Provide the [x, y] coordinate of the cell's center where the given text is located.  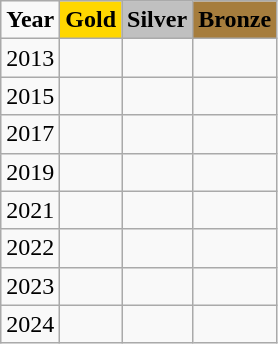
Year [30, 20]
2022 [30, 248]
2019 [30, 172]
2015 [30, 96]
2024 [30, 324]
Gold [91, 20]
2021 [30, 210]
2013 [30, 58]
Silver [158, 20]
Bronze [235, 20]
2017 [30, 134]
2023 [30, 286]
